Pinpoint the cell where the given text exists, returning its [X, Y] midpoint coordinate. 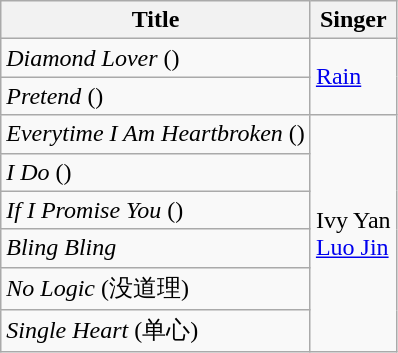
I Do () [156, 172]
Diamond Lover () [156, 58]
Bling Bling [156, 248]
Singer [353, 20]
Single Heart (单心) [156, 332]
Everytime I Am Heartbroken () [156, 134]
If I Promise You () [156, 210]
Title [156, 20]
Ivy YanLuo Jin [353, 234]
Rain [353, 77]
No Logic (没道理) [156, 288]
Pretend () [156, 96]
